For the text-containing cell, return its midpoint in [X, Y] coordinate format. 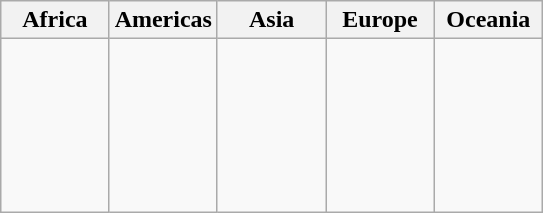
Americas [163, 20]
Europe [380, 20]
Asia [271, 20]
Oceania [488, 20]
Africa [55, 20]
